Extract the (X, Y) coordinate from the center of the cell holding the provided text.  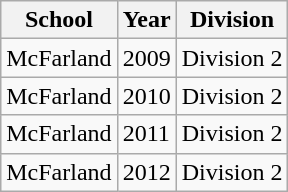
2011 (146, 134)
2009 (146, 58)
2010 (146, 96)
School (59, 20)
2012 (146, 172)
Year (146, 20)
Division (232, 20)
